Find where the given text appears and provide that cell's center as (x, y) coordinate. 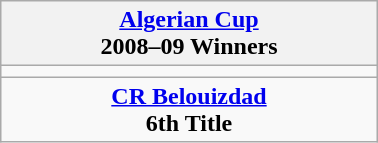
Algerian Cup2008–09 Winners (189, 34)
CR Belouizdad6th Title (189, 110)
